Provide the (X, Y) coordinate of the cell's center where the given text is located.  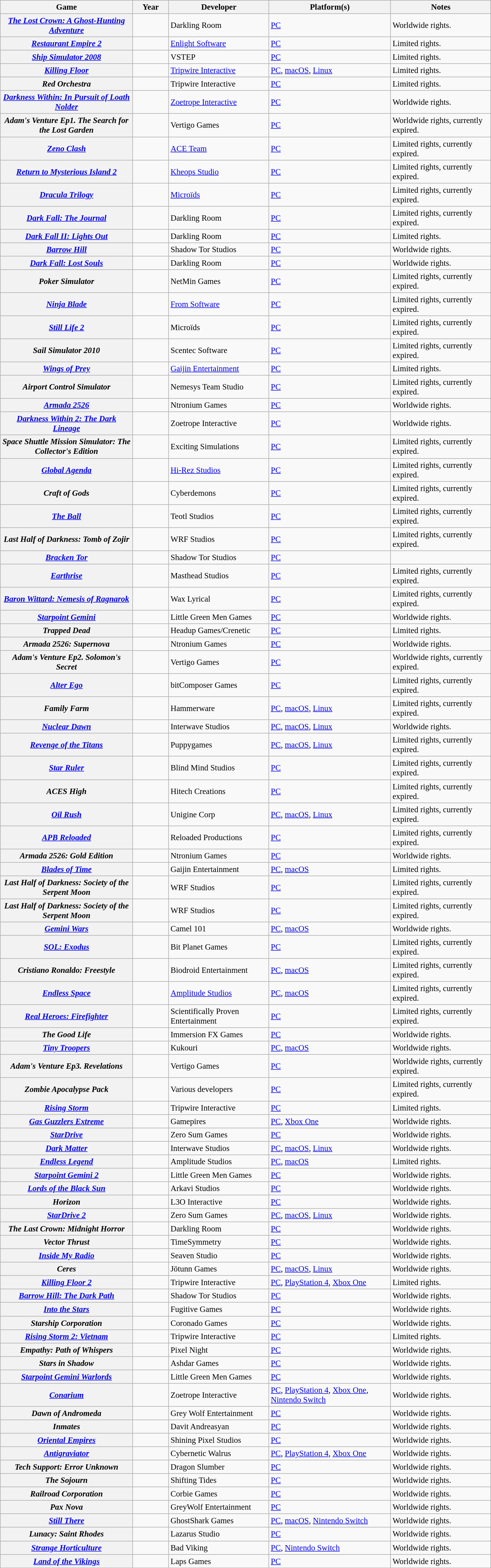
Alter Ego (66, 685)
The Sojourn (66, 1480)
Inside My Radio (66, 1256)
ACES High (66, 791)
Grey Wolf Entertainment (219, 1413)
Space Shuttle Mission Simulator: The Collector's Edition (66, 447)
Zombie Apocalypse Pack (66, 1089)
Hitech Creations (219, 791)
Jötunn Games (219, 1269)
Railroad Corporation (66, 1494)
Conarium (66, 1395)
Endless Legend (66, 1162)
Killing Floor 2 (66, 1283)
The Lost Crown: A Ghost-Hunting Adventure (66, 26)
Starship Corporation (66, 1323)
Starpoint Gemini 2 (66, 1175)
Armada 2526: Supernova (66, 644)
Platform(s) (330, 7)
Red Orchestra (66, 84)
StarDrive 2 (66, 1215)
APB Reloaded (66, 838)
Horizon (66, 1202)
Dark Fall: Lost Souls (66, 263)
Restaurant Empire 2 (66, 44)
ACE Team (219, 149)
Dark Fall II: Lights Out (66, 236)
Starpoint Gemini (66, 617)
Dark Matter (66, 1148)
Inmates (66, 1427)
Teotl Studios (219, 516)
StarDrive (66, 1135)
Camel 101 (219, 929)
VSTEP (219, 57)
L3O Interactive (219, 1202)
Darkness Within 2: The Dark Lineage (66, 423)
Stars in Shadow (66, 1363)
Killing Floor (66, 70)
Nuclear Dawn (66, 727)
Game (66, 7)
Revenge of the Titans (66, 745)
Still There (66, 1521)
Coronado Games (219, 1323)
Ashdar Games (219, 1363)
Earthrise (66, 576)
Notes (441, 7)
Seaven Studio (219, 1256)
Endless Space (66, 994)
Lazarus Studio (219, 1534)
The Ball (66, 516)
Armada 2526 (66, 405)
Arkavi Studios (219, 1189)
Fugitive Games (219, 1309)
Enlight Software (219, 44)
Cybernetic Walrus (219, 1454)
Family Farm (66, 708)
Headup Games/Crenetic (219, 631)
Gamepires (219, 1121)
Ceres (66, 1269)
GreyWolf Entertainment (219, 1507)
Ship Simulator 2008 (66, 57)
Pax Nova (66, 1507)
PC, Xbox One (330, 1121)
Immersion FX Games (219, 1035)
Trapped Dead (66, 631)
Darkness Within: In Pursuit of Loath Nolder (66, 102)
Bit Planet Games (219, 947)
Kukouri (219, 1048)
Oil Rush (66, 814)
Craft of Gods (66, 493)
bitComposer Games (219, 685)
Real Heroes: Firefighter (66, 1016)
Airport Control Simulator (66, 387)
Shining Pixel Studios (219, 1440)
Biodroid Entertainment (219, 970)
Starpoint Gemini Warlords (66, 1377)
Return to Mysterious Island 2 (66, 172)
Sail Simulator 2010 (66, 351)
Rising Storm (66, 1108)
Tech Support: Error Unknown (66, 1467)
Empathy: Path of Whispers (66, 1350)
Last Half of Darkness: Tomb of Zojir (66, 539)
Strange Horticulture (66, 1548)
GhostShark Games (219, 1521)
Cristiano Ronaldo: Freestyle (66, 970)
Lunacy: Saint Rhodes (66, 1534)
Vector Thrust (66, 1242)
Gas Guzzlers Extreme (66, 1121)
Adam's Venture Ep2. Solomon's Secret (66, 662)
Kheops Studio (219, 172)
PC, PlayStation 4, Xbox One, Nintendo Switch (330, 1395)
Armada 2526: Gold Edition (66, 856)
NetMin Games (219, 281)
Developer (219, 7)
Dracula Trilogy (66, 195)
Wings of Prey (66, 369)
Wax Lyrical (219, 599)
Hi-Rez Studios (219, 470)
Bad Viking (219, 1548)
Rising Storm 2: Vietnam (66, 1336)
SOL: Exodus (66, 947)
Zeno Clash (66, 149)
Various developers (219, 1089)
Nemesys Team Studio (219, 387)
Lords of the Black Sun (66, 1189)
Ninja Blade (66, 304)
Masthead Studios (219, 576)
The Good Life (66, 1035)
Oriental Empires (66, 1440)
Unigine Corp (219, 814)
Global Agenda (66, 470)
Cyberdemons (219, 493)
Dragon Slumber (219, 1467)
Land of the Vikings (66, 1561)
Year (151, 7)
Dawn of Andromeda (66, 1413)
Barrow Hill (66, 250)
Into the Stars (66, 1309)
Reloaded Productions (219, 838)
TimeSymmetry (219, 1242)
PC, macOS, Nintendo Switch (330, 1521)
Adam's Venture Ep3. Revelations (66, 1067)
Bracken Tor (66, 558)
Davit Andreasyan (219, 1427)
Poker Simulator (66, 281)
Still Life 2 (66, 328)
Exciting Simulations (219, 447)
Corbie Games (219, 1494)
Blades of Time (66, 869)
Blind Mind Studios (219, 768)
From Software (219, 304)
Baron Wittard: Nemesis of Ragnarok (66, 599)
Barrow Hill: The Dark Path (66, 1296)
Hammerware (219, 708)
Antigraviator (66, 1454)
Tiny Troopers (66, 1048)
Pixel Night (219, 1350)
Adam's Venture Ep1. The Search for the Lost Garden (66, 125)
Scientifically Proven Entertainment (219, 1016)
The Last Crown: Midnight Horror (66, 1229)
Star Ruler (66, 768)
Laps Games (219, 1561)
Dark Fall: The Journal (66, 217)
Scentec Software (219, 351)
Gemini Wars (66, 929)
Puppygames (219, 745)
Shifting Tides (219, 1480)
PC, Nintendo Switch (330, 1548)
